Determine the [x, y] coordinate at the center of the cell enclosing the given text.  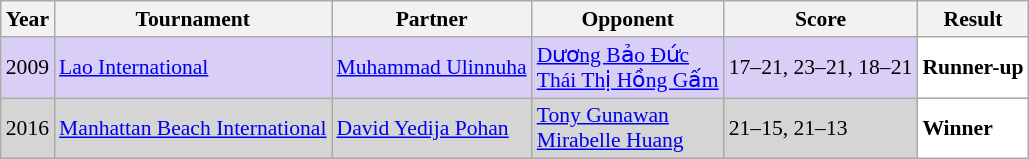
Dương Bảo Đức Thái Thị Hồng Gấm [628, 68]
Manhattan Beach International [192, 128]
17–21, 23–21, 18–21 [821, 68]
Lao International [192, 68]
Year [28, 19]
Score [821, 19]
Runner-up [972, 68]
Result [972, 19]
Tournament [192, 19]
2009 [28, 68]
Muhammad Ulinnuha [432, 68]
Tony Gunawan Mirabelle Huang [628, 128]
21–15, 21–13 [821, 128]
Partner [432, 19]
Winner [972, 128]
Opponent [628, 19]
2016 [28, 128]
David Yedija Pohan [432, 128]
